Identify which cell holds the provided text, then report its [X, Y] central coordinate. 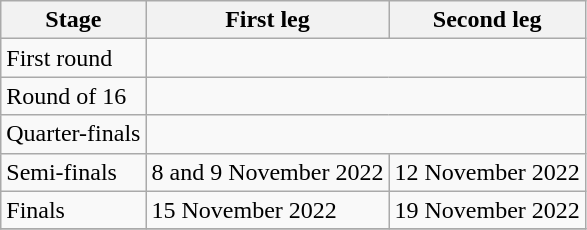
First leg [268, 20]
Stage [74, 20]
15 November 2022 [268, 210]
Second leg [487, 20]
Finals [74, 210]
Semi-finals [74, 172]
First round [74, 58]
Round of 16 [74, 96]
19 November 2022 [487, 210]
12 November 2022 [487, 172]
8 and 9 November 2022 [268, 172]
Quarter-finals [74, 134]
